Extract the [X, Y] coordinate from the center of the cell holding the provided text.  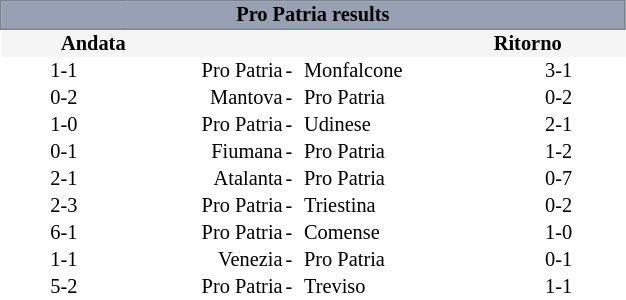
6-1 [64, 232]
Monfalcone [397, 70]
Andata [64, 43]
Treviso [397, 286]
3-1 [558, 70]
Mantova [206, 98]
Fiumana [206, 152]
2-3 [64, 206]
1-2 [558, 152]
Udinese [397, 124]
0-7 [558, 178]
Comense [397, 232]
5-2 [64, 286]
Atalanta [206, 178]
Venezia [206, 260]
Triestina [397, 206]
Ritorno [558, 43]
Pro Patria results [313, 15]
